From the cell containing the given text, extract its center point as (x, y) coordinate. 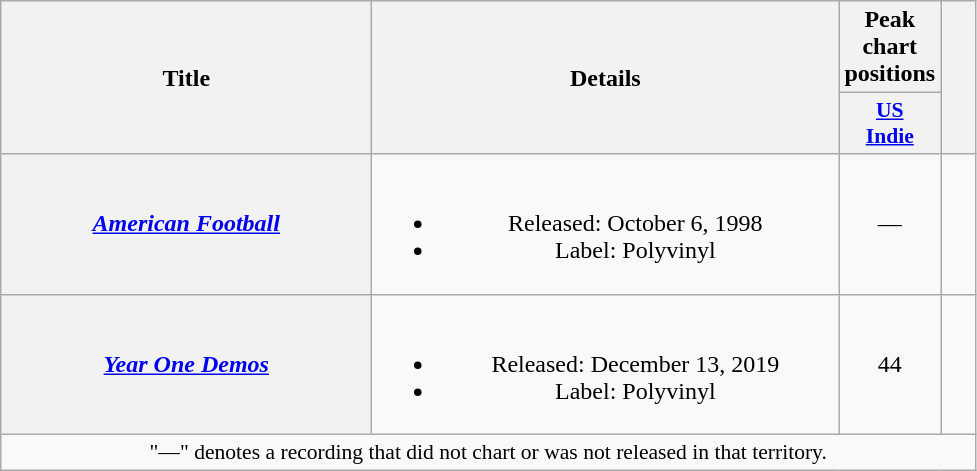
44 (890, 364)
Year One Demos (186, 364)
USIndie (890, 124)
Details (606, 78)
Released: October 6, 1998Label: Polyvinyl (606, 224)
— (890, 224)
American Football (186, 224)
Released: December 13, 2019Label: Polyvinyl (606, 364)
Peak chart positions (890, 47)
Title (186, 78)
"—" denotes a recording that did not chart or was not released in that territory. (488, 452)
